Output the (x, y) coordinate of the center of the cell containing the given text.  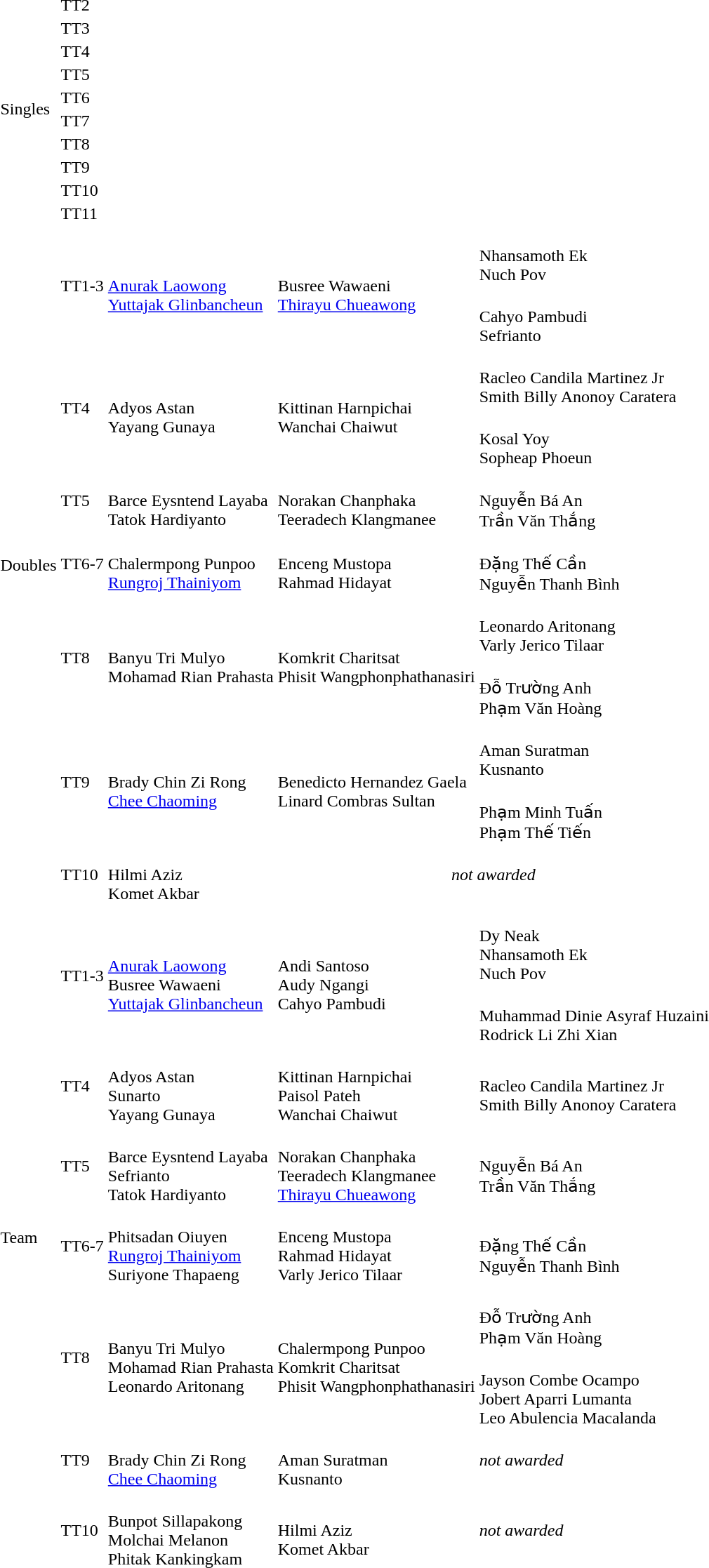
Chalermpong PunpooRungroj Thainiyom (191, 564)
TT6 (82, 98)
Chalermpong PunpooKomkrit CharitsatPhisit Wangphonphathanasiri (376, 1357)
Barce Eysntend LayabaSefriantoTatok Hardiyanto (191, 1167)
Adyos AstanSunartoYayang Gunaya (191, 1087)
Barce Eysntend LayabaTatok Hardiyanto (191, 501)
Banyu Tri MulyoMohamad Rian Prahasta (191, 658)
Norakan ChanphakaTeeradech Klangmanee (376, 501)
Enceng MustopaRahmad HidayatVarly Jerico Tilaar (376, 1247)
Kittinan HarnpichaiWanchai Chaiwut (376, 408)
Enceng MustopaRahmad Hidayat (376, 564)
Banyu Tri MulyoMohamad Rian PrahastaLeonardo Aritonang (191, 1357)
Komkrit CharitsatPhisit Wangphonphathanasiri (376, 658)
Busree WawaeniThirayu Chueawong (376, 286)
Anurak LaowongBusree WawaeniYuttajak Glinbancheun (191, 976)
Kittinan HarnpichaiPaisol PatehWanchai Chaiwut (376, 1087)
TT3 (82, 28)
Adyos AstanYayang Gunaya (191, 408)
Aman SuratmanKusnanto (376, 1460)
Phitsadan OiuyenRungroj ThainiyomSuriyone Thapaeng (191, 1247)
TT11 (82, 213)
TT7 (82, 121)
Andi SantosoAudy NgangiCahyo Pambudi (376, 976)
Benedicto Hernandez GaelaLinard Combras Sultan (376, 782)
Norakan ChanphakaTeeradech KlangmaneeThirayu Chueawong (376, 1167)
Hilmi AzizKomet Akbar (191, 875)
Anurak LaowongYuttajak Glinbancheun (191, 286)
